Determine the (x, y) coordinate at the center of the cell enclosing the given text.  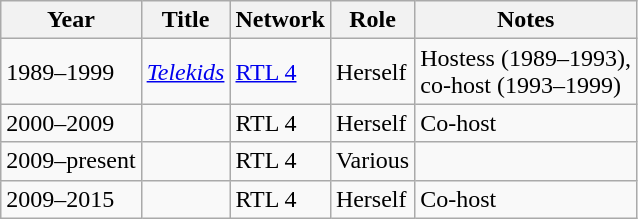
2009–present (71, 161)
Network (280, 20)
Various (372, 161)
Title (186, 20)
Telekids (186, 72)
2009–2015 (71, 199)
Year (71, 20)
Role (372, 20)
1989–1999 (71, 72)
Hostess (1989–1993),co-host (1993–1999) (526, 72)
Notes (526, 20)
2000–2009 (71, 123)
